Locate the cell with the specified text and output its (x, y) center coordinate. 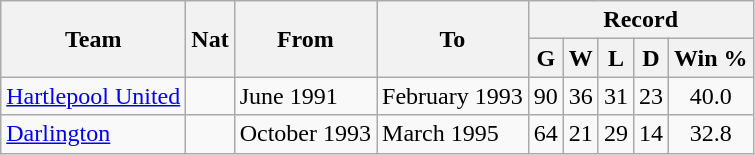
L (616, 58)
32.8 (710, 134)
23 (650, 96)
From (305, 39)
31 (616, 96)
W (580, 58)
G (546, 58)
40.0 (710, 96)
To (453, 39)
14 (650, 134)
29 (616, 134)
Hartlepool United (94, 96)
Nat (210, 39)
64 (546, 134)
Darlington (94, 134)
October 1993 (305, 134)
February 1993 (453, 96)
Record (640, 20)
June 1991 (305, 96)
90 (546, 96)
Win % (710, 58)
Team (94, 39)
36 (580, 96)
D (650, 58)
March 1995 (453, 134)
21 (580, 134)
